Scan for the cell matching the given text and deliver its [X, Y] coordinate at center. 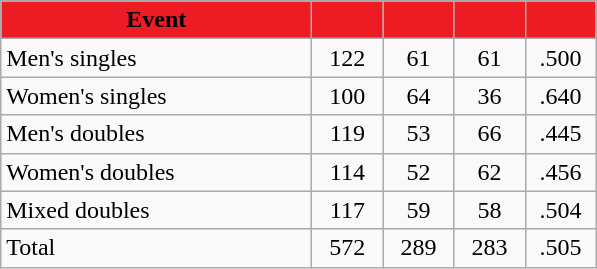
.505 [560, 248]
Event [156, 20]
.456 [560, 172]
Women's doubles [156, 172]
Men's doubles [156, 134]
Total [156, 248]
100 [348, 96]
52 [418, 172]
Men's singles [156, 58]
.640 [560, 96]
.504 [560, 210]
289 [418, 248]
.500 [560, 58]
119 [348, 134]
114 [348, 172]
283 [490, 248]
36 [490, 96]
53 [418, 134]
Mixed doubles [156, 210]
572 [348, 248]
59 [418, 210]
117 [348, 210]
.445 [560, 134]
58 [490, 210]
Women's singles [156, 96]
62 [490, 172]
122 [348, 58]
66 [490, 134]
64 [418, 96]
